Extract the (X, Y) coordinate from the center of the cell holding the provided text.  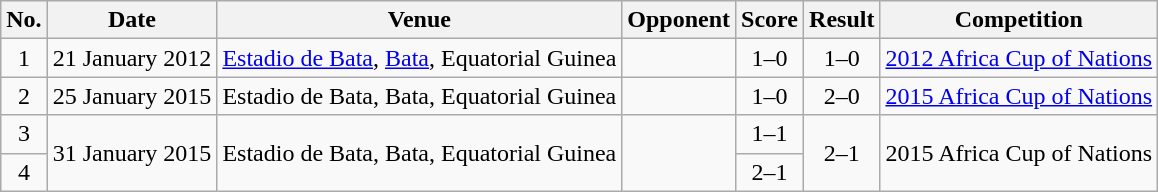
25 January 2015 (132, 96)
Opponent (679, 20)
21 January 2012 (132, 58)
Score (770, 20)
No. (24, 20)
1 (24, 58)
Competition (1019, 20)
31 January 2015 (132, 153)
2012 Africa Cup of Nations (1019, 58)
Result (842, 20)
2 (24, 96)
1–1 (770, 134)
4 (24, 172)
3 (24, 134)
Venue (420, 20)
2–0 (842, 96)
Date (132, 20)
